Provide the (X, Y) coordinate of the cell's center where the given text is located.  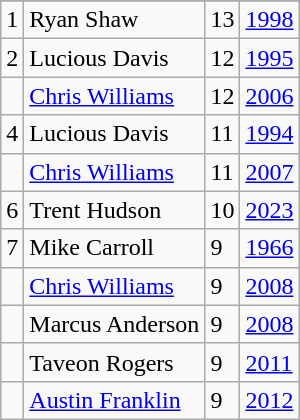
1994 (270, 134)
13 (222, 20)
2012 (270, 400)
1998 (270, 20)
1 (12, 20)
2011 (270, 362)
1966 (270, 248)
2 (12, 58)
Marcus Anderson (114, 324)
Trent Hudson (114, 210)
7 (12, 248)
Taveon Rogers (114, 362)
10 (222, 210)
Ryan Shaw (114, 20)
2023 (270, 210)
Mike Carroll (114, 248)
6 (12, 210)
Austin Franklin (114, 400)
1995 (270, 58)
2006 (270, 96)
2007 (270, 172)
4 (12, 134)
